Return (x, y) of the center of cell containing provided text 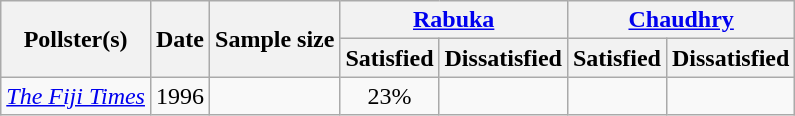
23% (390, 96)
The Fiji Times (76, 96)
Date (180, 39)
Pollster(s) (76, 39)
1996 (180, 96)
Rabuka (454, 20)
Chaudhry (680, 20)
Sample size (275, 39)
